Scan for the cell matching the given text and deliver its [X, Y] coordinate at center. 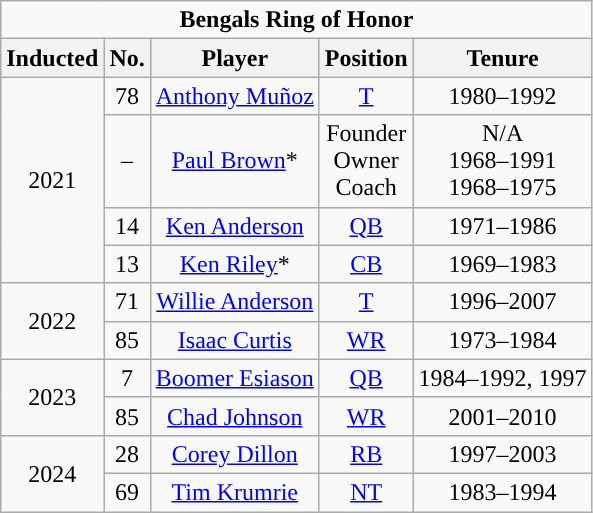
78 [127, 96]
2001–2010 [502, 416]
Inducted [52, 58]
1973–1984 [502, 340]
1984–1992, 1997 [502, 378]
1980–1992 [502, 96]
1971–1986 [502, 226]
CB [366, 264]
N/A1968–19911968–1975 [502, 161]
1969–1983 [502, 264]
Chad Johnson [234, 416]
Anthony Muñoz [234, 96]
28 [127, 454]
No. [127, 58]
Boomer Esiason [234, 378]
Tim Krumrie [234, 492]
– [127, 161]
Corey Dillon [234, 454]
Ken Anderson [234, 226]
69 [127, 492]
Isaac Curtis [234, 340]
2022 [52, 321]
7 [127, 378]
1996–2007 [502, 302]
2024 [52, 473]
2023 [52, 397]
Willie Anderson [234, 302]
71 [127, 302]
2021 [52, 180]
1983–1994 [502, 492]
14 [127, 226]
Position [366, 58]
Tenure [502, 58]
FounderOwnerCoach [366, 161]
NT [366, 492]
13 [127, 264]
RB [366, 454]
Player [234, 58]
Bengals Ring of Honor [296, 20]
1997–2003 [502, 454]
Paul Brown* [234, 161]
Ken Riley* [234, 264]
